Identify which cell holds the provided text, then report its [x, y] central coordinate. 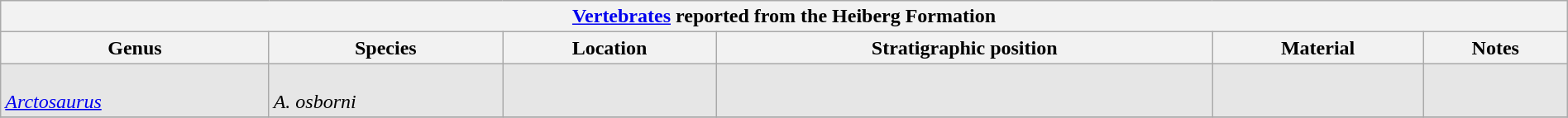
Location [610, 48]
A. osborni [385, 91]
Stratigraphic position [964, 48]
Notes [1495, 48]
Vertebrates reported from the Heiberg Formation [784, 17]
Arctosaurus [135, 91]
Genus [135, 48]
Species [385, 48]
Material [1318, 48]
